Detect which cell encompasses the target text, then output its (x, y) center coordinate. 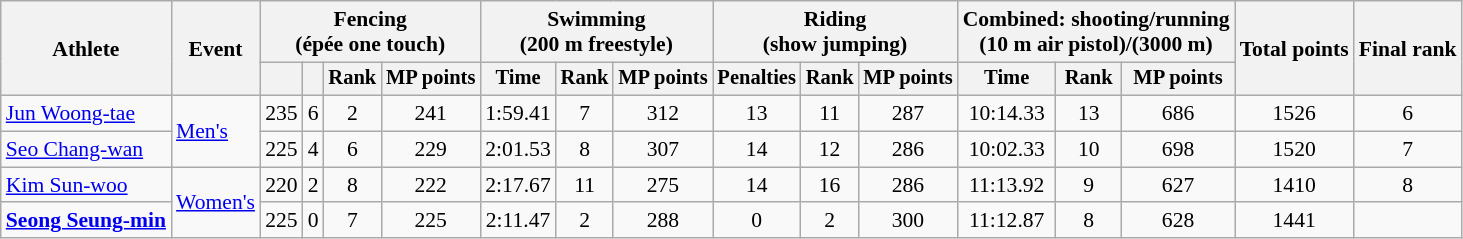
300 (908, 221)
Swimming(200 m freestyle) (596, 32)
Seo Chang-wan (86, 150)
Final rank (1408, 48)
2:01.53 (518, 150)
10 (1089, 150)
2:11.47 (518, 221)
241 (430, 114)
1410 (1294, 185)
628 (1178, 221)
1526 (1294, 114)
Penalties (756, 79)
275 (662, 185)
235 (282, 114)
11:13.92 (1007, 185)
Kim Sun-woo (86, 185)
2:17.67 (518, 185)
11:12.87 (1007, 221)
312 (662, 114)
222 (430, 185)
10:02.33 (1007, 150)
627 (1178, 185)
1:59.41 (518, 114)
287 (908, 114)
307 (662, 150)
Athlete (86, 48)
9 (1089, 185)
220 (282, 185)
288 (662, 221)
229 (430, 150)
10:14.33 (1007, 114)
1520 (1294, 150)
Riding(show jumping) (834, 32)
Event (216, 48)
698 (1178, 150)
Seong Seung-min (86, 221)
Combined: shooting/running(10 m air pistol)/(3000 m) (1096, 32)
Jun Woong-tae (86, 114)
4 (314, 150)
Men's (216, 132)
Fencing(épée one touch) (370, 32)
686 (1178, 114)
Total points (1294, 48)
12 (830, 150)
1441 (1294, 221)
Women's (216, 202)
16 (830, 185)
